Pinpoint the cell where the given text exists, returning its (x, y) midpoint coordinate. 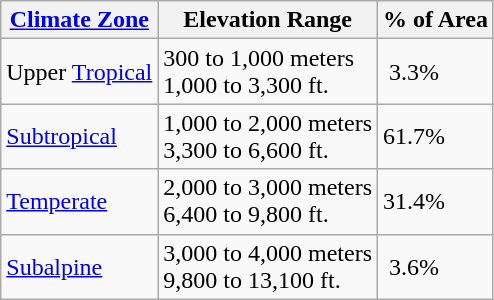
% of Area (436, 20)
61.7% (436, 136)
1,000 to 2,000 meters3,300 to 6,600 ft. (268, 136)
Temperate (80, 202)
2,000 to 3,000 meters6,400 to 9,800 ft. (268, 202)
Subalpine (80, 266)
3.3% (436, 72)
Climate Zone (80, 20)
Subtropical (80, 136)
Upper Tropical (80, 72)
Elevation Range (268, 20)
300 to 1,000 meters1,000 to 3,300 ft. (268, 72)
3,000 to 4,000 meters9,800 to 13,100 ft. (268, 266)
3.6% (436, 266)
31.4% (436, 202)
